Detect which cell encompasses the target text, then output its (X, Y) center coordinate. 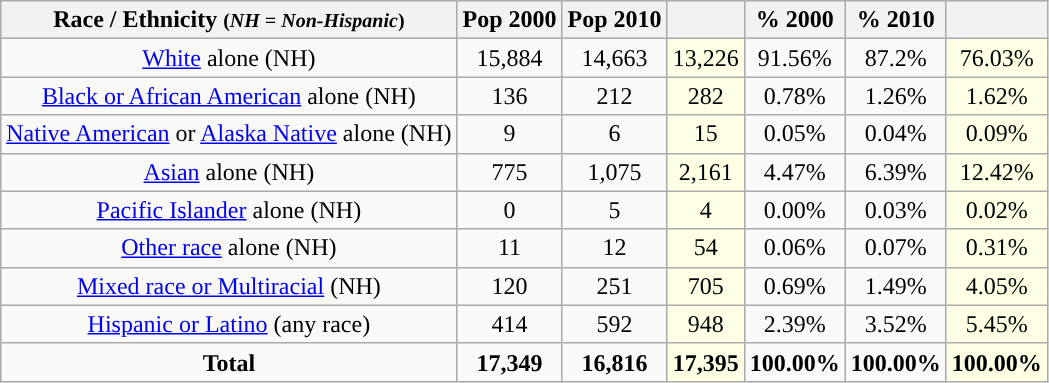
0.78% (794, 96)
120 (510, 286)
5.45% (996, 324)
948 (706, 324)
0.31% (996, 248)
4 (706, 210)
13,226 (706, 58)
251 (614, 286)
Other race alone (NH) (229, 248)
3.52% (896, 324)
0.04% (896, 134)
2,161 (706, 172)
775 (510, 172)
11 (510, 248)
0.09% (996, 134)
705 (706, 286)
1.62% (996, 96)
% 2010 (896, 20)
Pacific Islander alone (NH) (229, 210)
0 (510, 210)
136 (510, 96)
1,075 (614, 172)
0.06% (794, 248)
White alone (NH) (229, 58)
17,395 (706, 362)
282 (706, 96)
12.42% (996, 172)
1.26% (896, 96)
15 (706, 134)
17,349 (510, 362)
6 (614, 134)
4.05% (996, 286)
0.69% (794, 286)
0.05% (794, 134)
0.07% (896, 248)
Pop 2000 (510, 20)
414 (510, 324)
87.2% (896, 58)
Race / Ethnicity (NH = Non-Hispanic) (229, 20)
12 (614, 248)
% 2000 (794, 20)
2.39% (794, 324)
Pop 2010 (614, 20)
Total (229, 362)
14,663 (614, 58)
15,884 (510, 58)
212 (614, 96)
54 (706, 248)
Hispanic or Latino (any race) (229, 324)
0.02% (996, 210)
1.49% (896, 286)
0.00% (794, 210)
0.03% (896, 210)
Asian alone (NH) (229, 172)
9 (510, 134)
6.39% (896, 172)
4.47% (794, 172)
592 (614, 324)
Native American or Alaska Native alone (NH) (229, 134)
16,816 (614, 362)
5 (614, 210)
Black or African American alone (NH) (229, 96)
Mixed race or Multiracial (NH) (229, 286)
91.56% (794, 58)
76.03% (996, 58)
